Determine the (X, Y) coordinate at the center of the cell enclosing the given text.  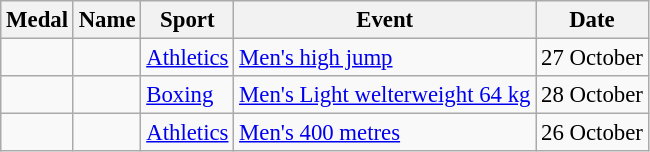
26 October (592, 133)
Date (592, 20)
Sport (188, 20)
Medal (38, 20)
Men's Light welterweight 64 kg (385, 95)
Name (107, 20)
Men's 400 metres (385, 133)
27 October (592, 58)
28 October (592, 95)
Men's high jump (385, 58)
Event (385, 20)
Boxing (188, 95)
